Scan for the cell matching the given text and deliver its (x, y) coordinate at center. 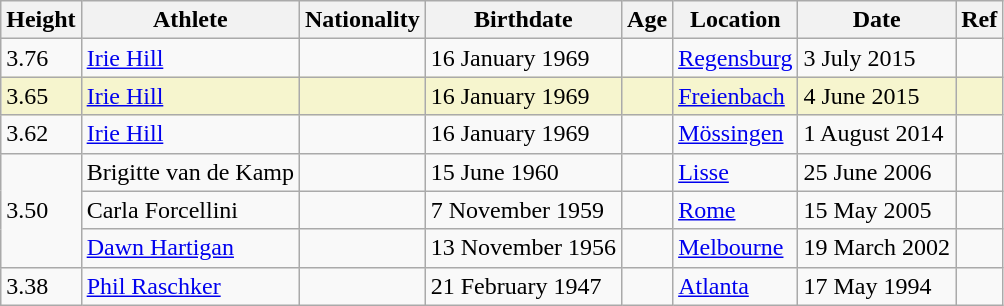
3.38 (41, 286)
Phil Raschker (190, 286)
Rome (736, 210)
15 June 1960 (523, 172)
Brigitte van de Kamp (190, 172)
7 November 1959 (523, 210)
3.65 (41, 96)
15 May 2005 (877, 210)
Athlete (190, 20)
Height (41, 20)
3.62 (41, 134)
1 August 2014 (877, 134)
Dawn Hartigan (190, 248)
13 November 1956 (523, 248)
Melbourne (736, 248)
19 March 2002 (877, 248)
Nationality (362, 20)
Mössingen (736, 134)
Birthdate (523, 20)
Carla Forcellini (190, 210)
Lisse (736, 172)
Regensburg (736, 58)
3 July 2015 (877, 58)
17 May 1994 (877, 286)
21 February 1947 (523, 286)
4 June 2015 (877, 96)
Age (648, 20)
Ref (980, 20)
Freienbach (736, 96)
Location (736, 20)
25 June 2006 (877, 172)
3.50 (41, 210)
Atlanta (736, 286)
3.76 (41, 58)
Date (877, 20)
